Provide the (x, y) coordinate of the cell's center where the given text is located.  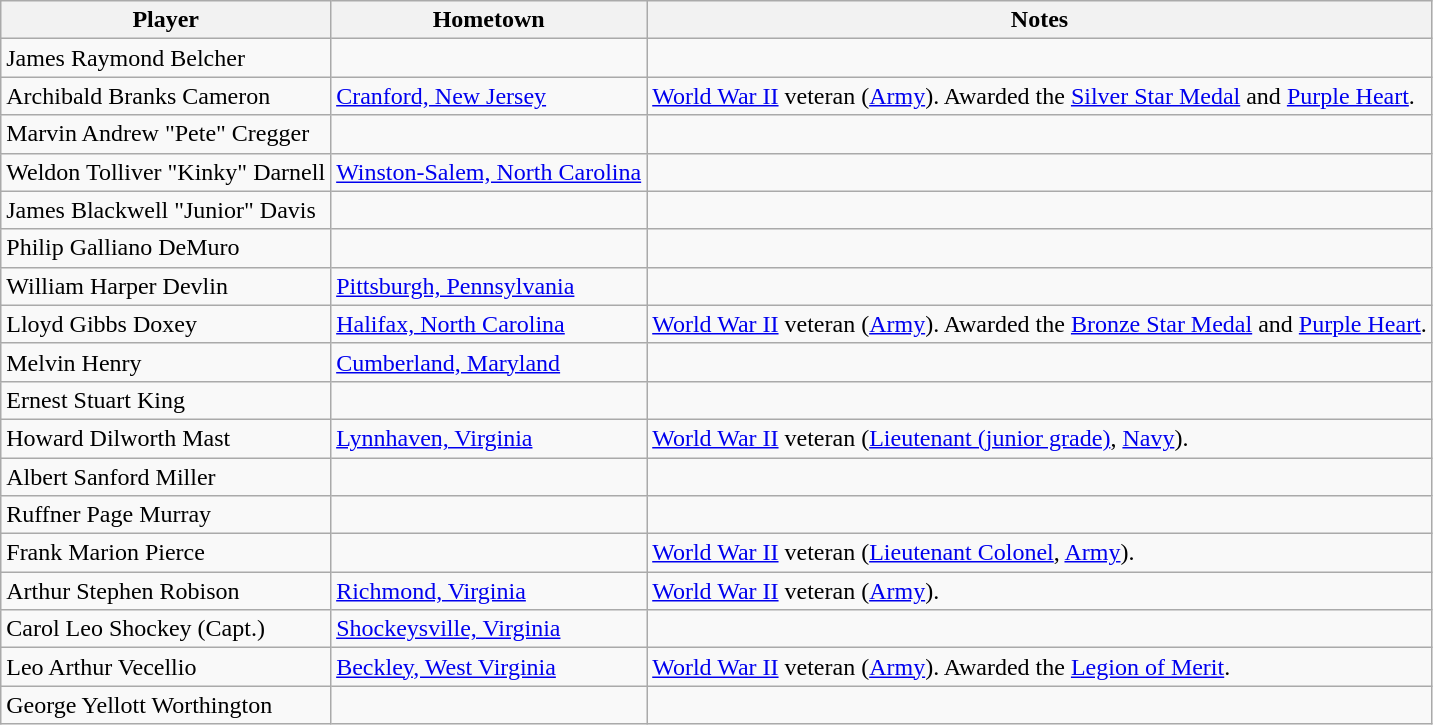
Archibald Branks Cameron (166, 96)
Lloyd Gibbs Doxey (166, 324)
James Raymond Belcher (166, 58)
World War II veteran (Lieutenant Colonel, Army). (1040, 553)
World War II veteran (Army). (1040, 591)
Leo Arthur Vecellio (166, 667)
Shockeysville, Virginia (489, 629)
Frank Marion Pierce (166, 553)
Richmond, Virginia (489, 591)
Howard Dilworth Mast (166, 438)
Player (166, 20)
World War II veteran (Army). Awarded the Legion of Merit. (1040, 667)
Cumberland, Maryland (489, 362)
Philip Galliano DeMuro (166, 248)
Cranford, New Jersey (489, 96)
Arthur Stephen Robison (166, 591)
Winston-Salem, North Carolina (489, 172)
Melvin Henry (166, 362)
World War II veteran (Army). Awarded the Silver Star Medal and Purple Heart. (1040, 96)
Notes (1040, 20)
Hometown (489, 20)
Beckley, West Virginia (489, 667)
George Yellott Worthington (166, 705)
Pittsburgh, Pennsylvania (489, 286)
World War II veteran (Lieutenant (junior grade), Navy). (1040, 438)
Albert Sanford Miller (166, 477)
Halifax, North Carolina (489, 324)
Lynnhaven, Virginia (489, 438)
James Blackwell "Junior" Davis (166, 210)
World War II veteran (Army). Awarded the Bronze Star Medal and Purple Heart. (1040, 324)
Carol Leo Shockey (Capt.) (166, 629)
William Harper Devlin (166, 286)
Weldon Tolliver "Kinky" Darnell (166, 172)
Ernest Stuart King (166, 400)
Marvin Andrew "Pete" Cregger (166, 134)
Ruffner Page Murray (166, 515)
